Output the [x, y] coordinate of the center of the cell containing the given text.  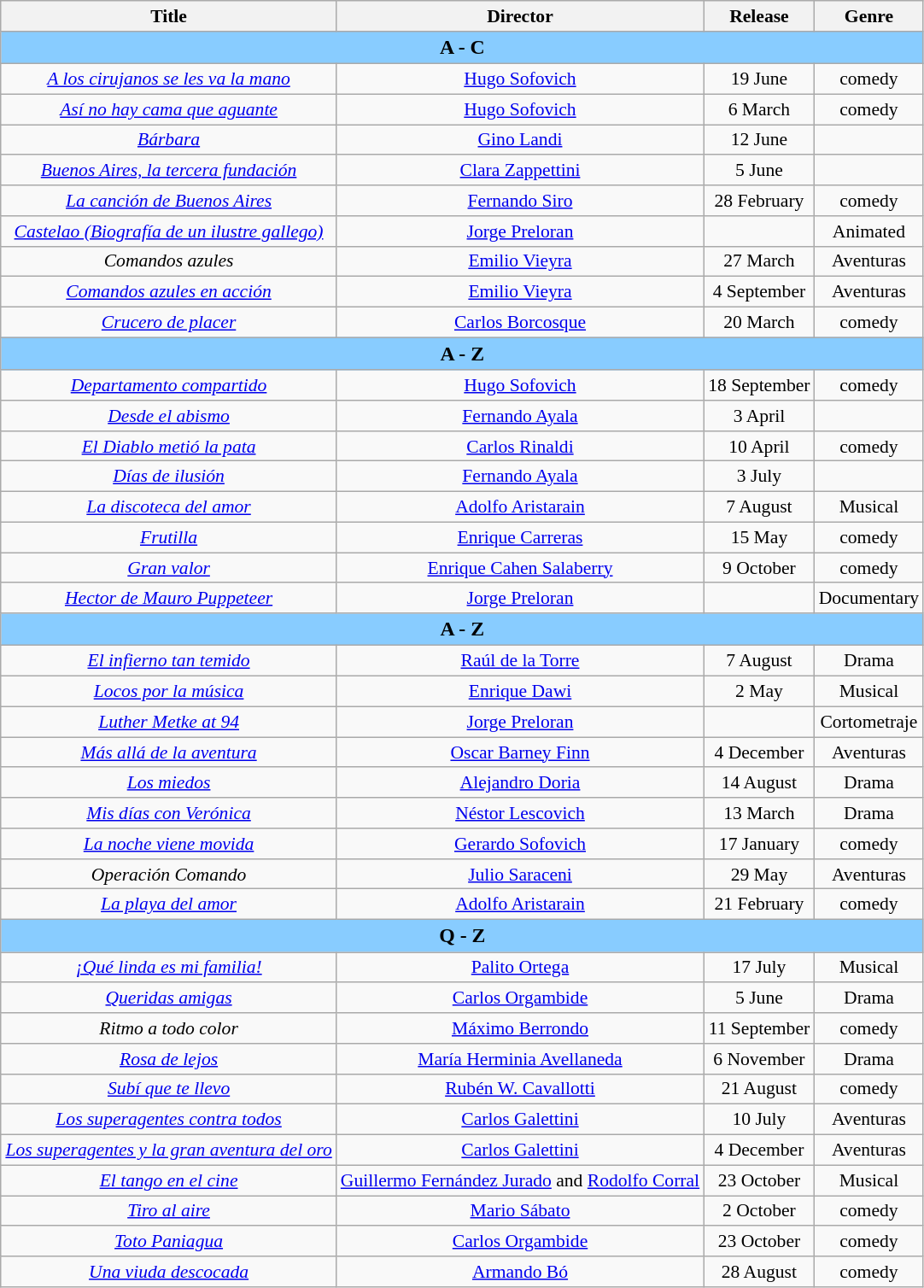
Máximo Berrondo [520, 1028]
4 September [758, 292]
10 April [758, 447]
Así no hay cama que aguante [168, 109]
21 August [758, 1089]
6 March [758, 109]
Gerardo Sofovich [520, 844]
2 October [758, 1211]
Comandos azules en acción [168, 292]
Title [168, 16]
Enrique Cahen Salaberry [520, 568]
Bárbara [168, 140]
Departamento compartido [168, 385]
Luther Metke at 94 [168, 723]
Ritmo a todo color [168, 1028]
Buenos Aires, la tercera fundación [168, 171]
Carlos Borcosque [520, 323]
Toto Paniagua [168, 1242]
18 September [758, 385]
2 May [758, 692]
Alejandro Doria [520, 783]
Fernando Siro [520, 201]
Locos por la música [168, 692]
Palito Ortega [520, 968]
Gran valor [168, 568]
3 July [758, 477]
Desde el abismo [168, 416]
Armando Bó [520, 1272]
Queridas amigas [168, 998]
María Herminia Avellaneda [520, 1059]
La noche viene movida [168, 844]
Enrique Carreras [520, 537]
Carlos Rinaldi [520, 447]
Días de ilusión [168, 477]
Release [758, 16]
¡Qué linda es mi familia! [168, 968]
Crucero de placer [168, 323]
12 June [758, 140]
Rubén W. Cavallotti [520, 1089]
27 March [758, 261]
Frutilla [168, 537]
Cortometraje [869, 723]
La canción de Buenos Aires [168, 201]
Subí que te llevo [168, 1089]
Director [520, 16]
Hector de Mauro Puppeteer [168, 599]
El Diablo metió la pata [168, 447]
29 May [758, 875]
Gino Landi [520, 140]
28 August [758, 1272]
El tango en el cine [168, 1180]
19 June [758, 79]
Comandos azules [168, 261]
Documentary [869, 599]
13 March [758, 813]
21 February [758, 905]
17 July [758, 968]
Guillermo Fernández Jurado and Rodolfo Corral [520, 1180]
14 August [758, 783]
3 April [758, 416]
Q - Z [462, 936]
Los superagentes y la gran aventura del oro [168, 1150]
Los miedos [168, 783]
Enrique Dawi [520, 692]
Genre [869, 16]
9 October [758, 568]
Mario Sábato [520, 1211]
Clara Zappettini [520, 171]
28 February [758, 201]
Julio Saraceni [520, 875]
Mis días con Verónica [168, 813]
20 March [758, 323]
La playa del amor [168, 905]
Rosa de lejos [168, 1059]
Raúl de la Torre [520, 661]
Castelao (Biografía de un ilustre gallego) [168, 231]
Oscar Barney Finn [520, 752]
Más allá de la aventura [168, 752]
Los superagentes contra todos [168, 1120]
A los cirujanos se les va la mano [168, 79]
La discoteca del amor [168, 507]
Tiro al aire [168, 1211]
Operación Comando [168, 875]
15 May [758, 537]
6 November [758, 1059]
Una viuda descocada [168, 1272]
Néstor Lescovich [520, 813]
17 January [758, 844]
Animated [869, 231]
11 September [758, 1028]
10 July [758, 1120]
A - C [462, 48]
El infierno tan temido [168, 661]
